Extract the [x, y] coordinate from the center of the cell holding the provided text.  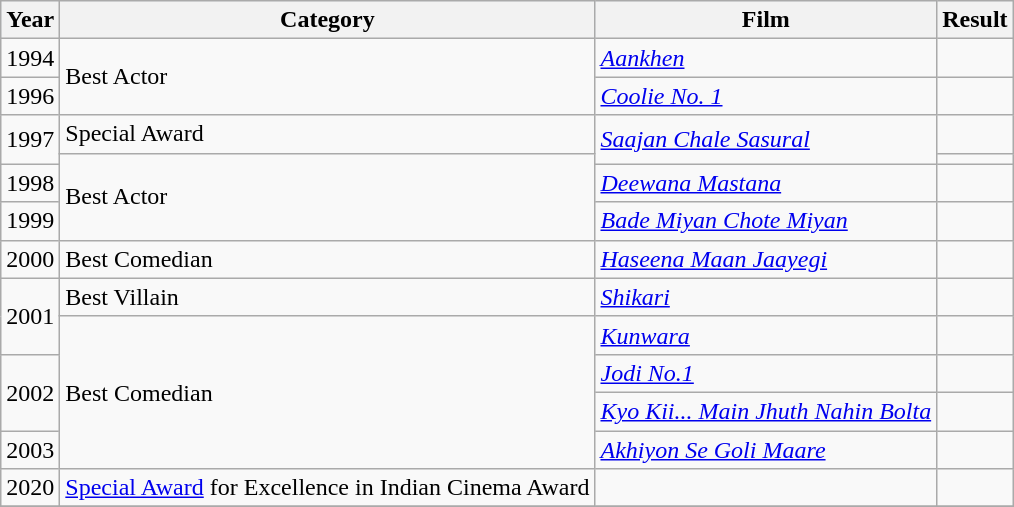
2000 [30, 259]
2020 [30, 488]
Kyo Kii... Main Jhuth Nahin Bolta [766, 411]
Aankhen [766, 58]
2002 [30, 392]
Best Villain [328, 297]
Bade Miyan Chote Miyan [766, 221]
Akhiyon Se Goli Maare [766, 449]
Jodi No.1 [766, 373]
1997 [30, 140]
Category [328, 20]
Shikari [766, 297]
Coolie No. 1 [766, 96]
Special Award for Excellence in Indian Cinema Award [328, 488]
Film [766, 20]
Deewana Mastana [766, 183]
Kunwara [766, 335]
1998 [30, 183]
Year [30, 20]
Saajan Chale Sasural [766, 140]
Special Award [328, 134]
1999 [30, 221]
1994 [30, 58]
2001 [30, 316]
2003 [30, 449]
Result [975, 20]
Haseena Maan Jaayegi [766, 259]
1996 [30, 96]
